Find where the given text appears and provide that cell's center as [X, Y] coordinate. 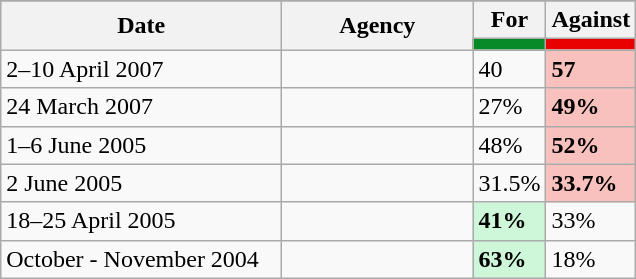
For [510, 20]
33.7% [591, 183]
27% [510, 107]
Against [591, 20]
October - November 2004 [142, 259]
Date [142, 26]
57 [591, 69]
52% [591, 145]
2–10 April 2007 [142, 69]
49% [591, 107]
18% [591, 259]
41% [510, 221]
24 March 2007 [142, 107]
Agency [378, 26]
18–25 April 2005 [142, 221]
40 [510, 69]
33% [591, 221]
2 June 2005 [142, 183]
31.5% [510, 183]
63% [510, 259]
1–6 June 2005 [142, 145]
48% [510, 145]
